Identify which cell holds the provided text, then report its (X, Y) central coordinate. 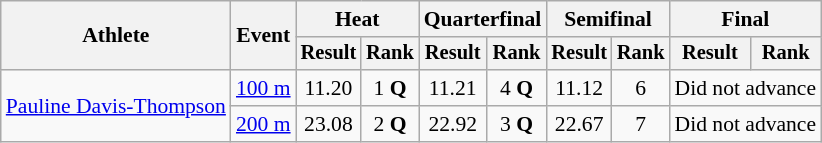
1 Q (390, 88)
Pauline Davis-Thompson (116, 106)
7 (641, 124)
6 (641, 88)
11.20 (329, 88)
2 Q (390, 124)
Heat (358, 19)
11.21 (453, 88)
200 m (264, 124)
Athlete (116, 36)
23.08 (329, 124)
11.12 (579, 88)
Final (746, 19)
100 m (264, 88)
22.67 (579, 124)
3 Q (517, 124)
Event (264, 36)
22.92 (453, 124)
4 Q (517, 88)
Quarterfinal (483, 19)
Semifinal (608, 19)
